Identify which cell holds the provided text, then report its (x, y) central coordinate. 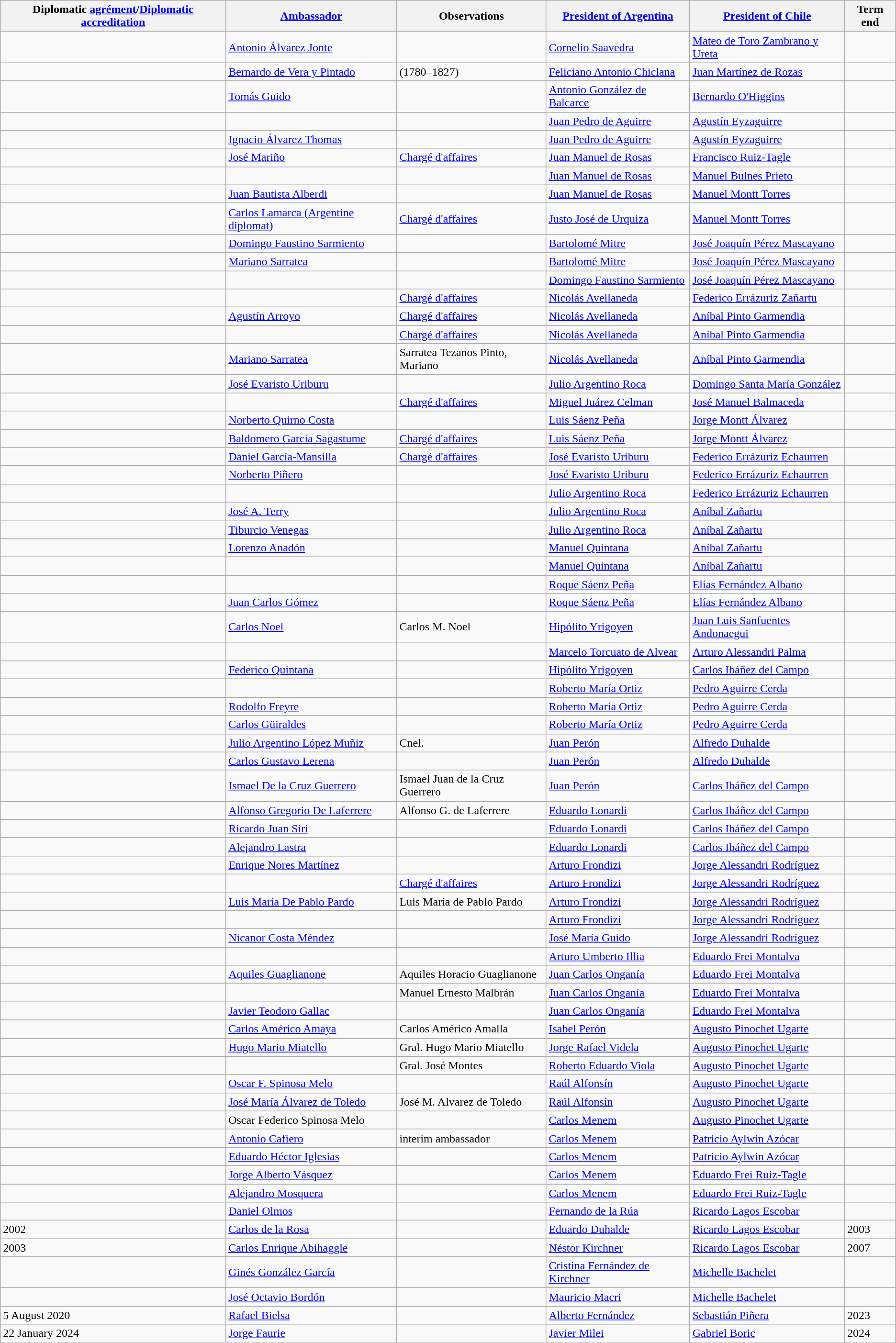
Mauricio Macri (618, 1297)
Arturo Alessandri Palma (767, 652)
Carlos Enrique Abihaggle (311, 1248)
Mateo de Toro Zambrano y Ureta (767, 47)
Manuel Ernesto Malbrán (471, 993)
Juan Luis Sanfuentes Andonaegui (767, 627)
Miguel Juárez Celman (618, 402)
Néstor Kirchner (618, 1248)
Juan Martínez de Rozas (767, 72)
Isabel Perón (618, 1029)
José María Álvarez de Toledo (311, 1102)
Alejandro Mosquera (311, 1193)
Arturo Umberto Illia (618, 956)
Cornelio Saavedra (618, 47)
Norberto Piñero (311, 475)
President of Argentina (618, 16)
Federico Quintana (311, 670)
Carlos Noel (311, 627)
2002 (113, 1230)
22 January 2024 (113, 1333)
Rafael Bielsa (311, 1315)
Gabriel Boric (767, 1333)
Oscar Federico Spinosa Melo (311, 1120)
Baldomero García Sagastume (311, 438)
Ricardo Juan Siri (311, 828)
Fernando de la Rúa (618, 1211)
Alfonso G. de Laferrere (471, 810)
Juan Carlos Gómez (311, 603)
Alejandro Lastra (311, 847)
Daniel García-Mansilla (311, 457)
Manuel Bulnes Prieto (767, 176)
José Manuel Balmaceda (767, 402)
Cristina Fernández de Kirchner (618, 1272)
Carlos Américo Amaya (311, 1029)
2023 (870, 1315)
Nicanor Costa Méndez (311, 938)
Hugo Mario Miatello (311, 1047)
Eduardo Héctor Iglesias (311, 1156)
Luis María de Pablo Pardo (471, 901)
Enrique Nores Martínez (311, 865)
Antonio Cafiero (311, 1138)
Antonio González de Balcarce (618, 97)
Francisco Ruiz-Tagle (767, 157)
Bernardo O'Higgins (767, 97)
Roberto Eduardo Viola (618, 1065)
(1780–1827) (471, 72)
Federico Errázuriz Zañartu (767, 298)
Aquiles Horacio Guaglianone (471, 974)
Feliciano Antonio Chiclana (618, 72)
José Mariño (311, 157)
José Octavio Bordón (311, 1297)
interim ambassador (471, 1138)
Alfonso Gregorio De Laferrere (311, 810)
Agustín Arroyo (311, 316)
Oscar F. Spinosa Melo (311, 1084)
Norberto Quirno Costa (311, 420)
Bernardo de Vera y Pintado (311, 72)
Eduardo Duhalde (618, 1230)
Juan Bautista Alberdi (311, 194)
Carlos Gustavo Lerena (311, 761)
Luis María De Pablo Pardo (311, 901)
Carlos Américo Amalla (471, 1029)
Antonio Álvarez Jonte (311, 47)
Ambassador (311, 16)
Daniel Olmos (311, 1211)
Javier Milei (618, 1333)
Ismael Juan de la Cruz Guerrero (471, 786)
Carlos de la Rosa (311, 1230)
Justo José de Urquiza (618, 218)
José M. Alvarez de Toledo (471, 1102)
Ignacio Álvarez Thomas (311, 139)
2007 (870, 1248)
Term end (870, 16)
Ginés González García (311, 1272)
Domingo Santa María González (767, 384)
Julio Argentino López Muñiz (311, 743)
Diplomatic agrément/Diplomatic accreditation (113, 16)
Sebastián Piñera (767, 1315)
Carlos Lamarca (Argentine diplomat) (311, 218)
Rodolfo Freyre (311, 706)
Gral. Hugo Mario Miatello (471, 1047)
Sarratea Tezanos Pinto, Mariano (471, 359)
Aquiles Guaglianone (311, 974)
President of Chile (767, 16)
Cnel. (471, 743)
Alberto Fernández (618, 1315)
Carlos M. Noel (471, 627)
Javier Teodoro Gallac (311, 1011)
Jorge Alberto Vásquez (311, 1175)
Ismael De la Cruz Guerrero (311, 786)
Jorge Rafael Videla (618, 1047)
Tomás Guido (311, 97)
2024 (870, 1333)
Carlos Güiraldes (311, 725)
Tiburcio Venegas (311, 529)
Gral. José Montes (471, 1065)
Observations (471, 16)
5 August 2020 (113, 1315)
Jorge Faurie (311, 1333)
Marcelo Torcuato de Alvear (618, 652)
José María Guido (618, 938)
Lorenzo Anadón (311, 548)
José A. Terry (311, 511)
